Capture the cell that displays the provided text and extract its (x, y) central coordinate. 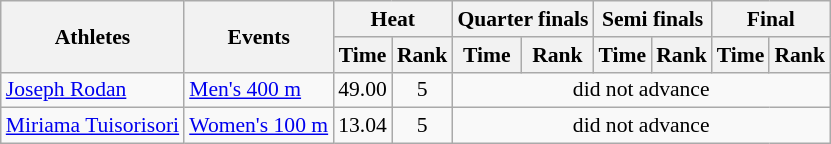
Semi finals (652, 19)
Heat (392, 19)
49.00 (362, 90)
Quarter finals (522, 19)
Men's 400 m (258, 90)
Women's 100 m (258, 126)
13.04 (362, 126)
Athletes (92, 36)
Miriama Tuisorisori (92, 126)
Final (771, 19)
Joseph Rodan (92, 90)
Events (258, 36)
